Scan for the cell matching the given text and deliver its (x, y) coordinate at center. 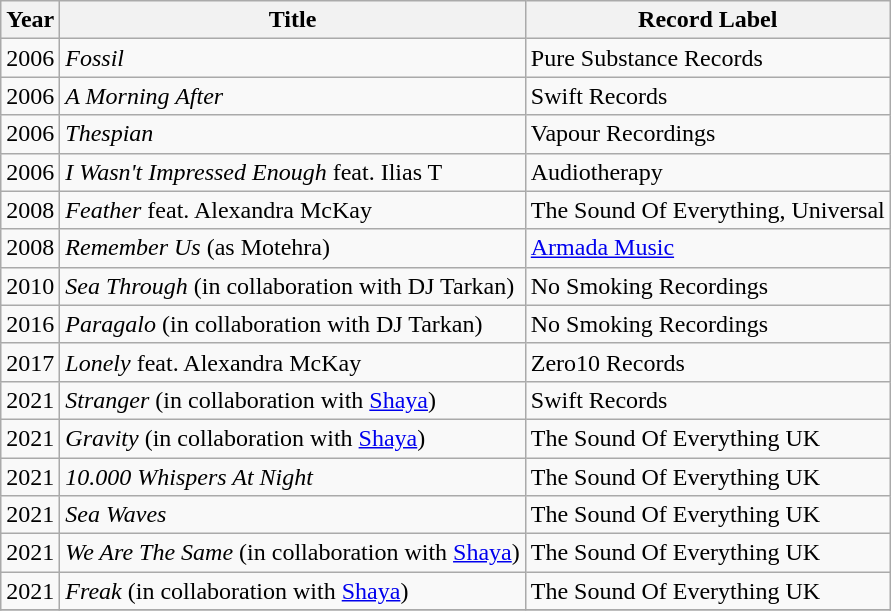
Year (30, 20)
10.000 Whispers At Night (292, 477)
I Wasn't Impressed Enough feat. Ilias T (292, 172)
Feather feat. Alexandra McKay (292, 210)
Sea Waves (292, 515)
Armada Music (708, 248)
Sea Through (in collaboration with DJ Tarkan) (292, 286)
Pure Substance Records (708, 58)
Gravity (in collaboration with Shaya) (292, 438)
We Are The Same (in collaboration with Shaya) (292, 553)
2017 (30, 362)
Audiotherapy (708, 172)
2010 (30, 286)
Lonely feat. Alexandra McKay (292, 362)
Thespian (292, 134)
The Sound Of Everything, Universal (708, 210)
2016 (30, 324)
Paragalo (in collaboration with DJ Tarkan) (292, 324)
Remember Us (as Motehra) (292, 248)
Title (292, 20)
Stranger (in collaboration with Shaya) (292, 400)
A Morning After (292, 96)
Freak (in collaboration with Shaya) (292, 591)
Zero10 Records (708, 362)
Fossil (292, 58)
Record Label (708, 20)
Vapour Recordings (708, 134)
